Provide the (X, Y) coordinate of the cell's center where the given text is located.  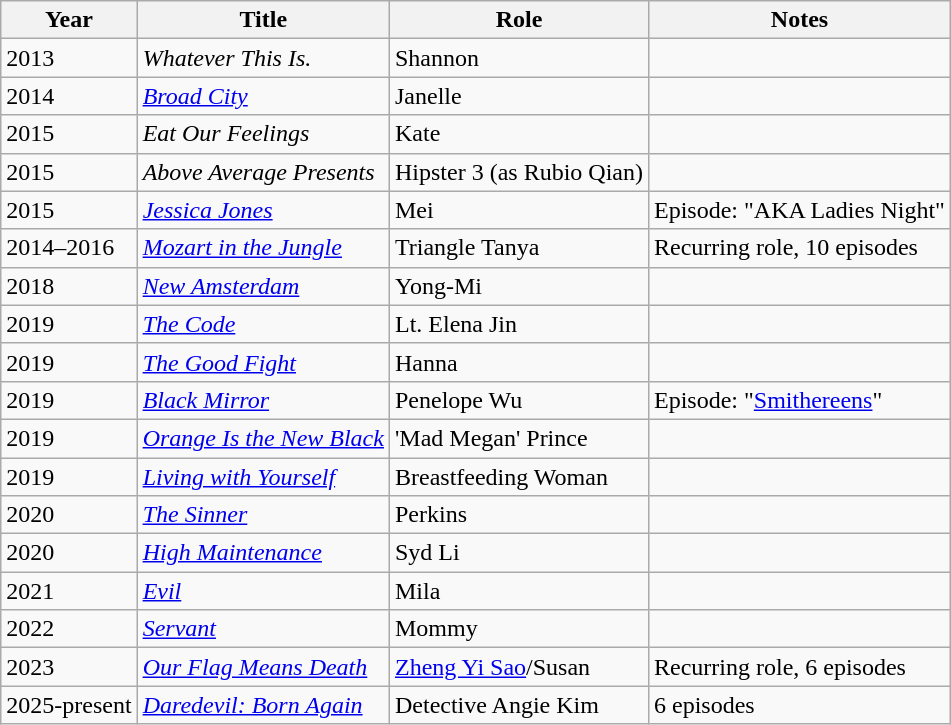
Detective Angie Kim (518, 705)
Lt. Elena Jin (518, 324)
Eat Our Feelings (263, 134)
Breastfeeding Woman (518, 477)
Mommy (518, 629)
2018 (69, 286)
Year (69, 20)
Jessica Jones (263, 210)
Yong-Mi (518, 286)
2014–2016 (69, 248)
2014 (69, 96)
Kate (518, 134)
2022 (69, 629)
Mozart in the Jungle (263, 248)
Broad City (263, 96)
'Mad Megan' Prince (518, 438)
The Sinner (263, 515)
Evil (263, 591)
Hanna (518, 362)
Recurring role, 10 episodes (799, 248)
Servant (263, 629)
Shannon (518, 58)
New Amsterdam (263, 286)
Zheng Yi Sao/Susan (518, 667)
2023 (69, 667)
Title (263, 20)
The Code (263, 324)
The Good Fight (263, 362)
Mei (518, 210)
2025-present (69, 705)
Orange Is the New Black (263, 438)
Recurring role, 6 episodes (799, 667)
Hipster 3 (as Rubio Qian) (518, 172)
Daredevil: Born Again (263, 705)
Triangle Tanya (518, 248)
Whatever This Is. (263, 58)
2021 (69, 591)
Mila (518, 591)
Living with Yourself (263, 477)
Episode: "Smithereens" (799, 400)
Role (518, 20)
Notes (799, 20)
Episode: "AKA Ladies Night" (799, 210)
Black Mirror (263, 400)
Penelope Wu (518, 400)
Syd Li (518, 553)
Janelle (518, 96)
Our Flag Means Death (263, 667)
Perkins (518, 515)
6 episodes (799, 705)
2013 (69, 58)
Above Average Presents (263, 172)
High Maintenance (263, 553)
